For the text-containing cell, return its midpoint in [x, y] coordinate format. 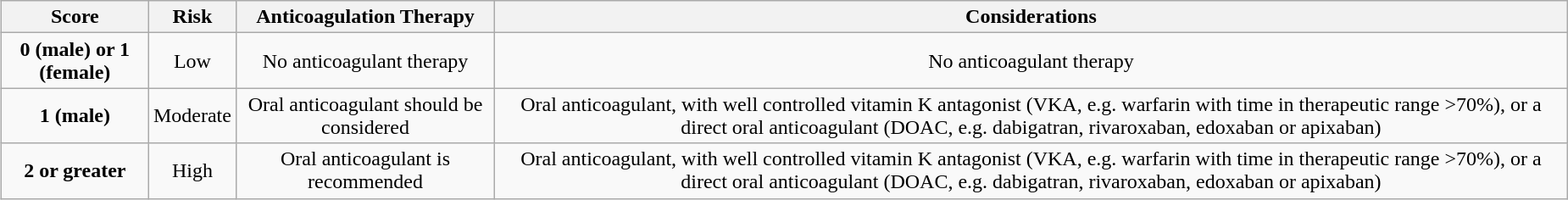
Oral anticoagulant is recommended [364, 171]
Risk [192, 17]
Oral anticoagulant should be considered [364, 115]
High [192, 171]
2 or greater [75, 171]
Moderate [192, 115]
Considerations [1031, 17]
Score [75, 17]
Anticoagulation Therapy [364, 17]
1 (male) [75, 115]
Low [192, 61]
0 (male) or 1 (female) [75, 61]
